Search for the cell housing the specified text and yield its (X, Y) center coordinate. 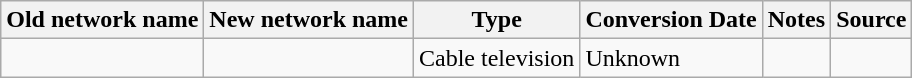
New network name (309, 20)
Old network name (102, 20)
Source (872, 20)
Cable television (497, 58)
Unknown (671, 58)
Conversion Date (671, 20)
Notes (796, 20)
Type (497, 20)
